Determine the (X, Y) coordinate at the center of the cell enclosing the given text.  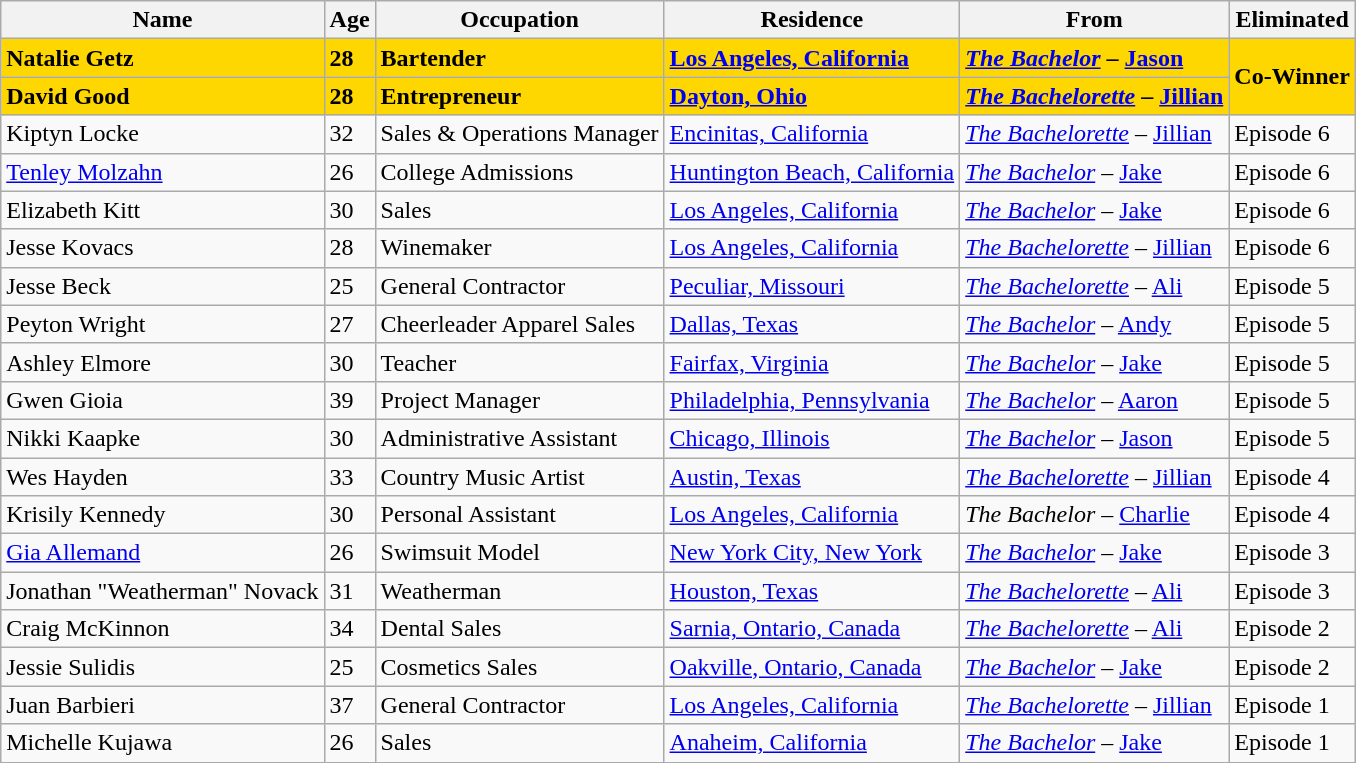
David Good (162, 96)
Gia Allemand (162, 553)
Eliminated (1292, 20)
32 (350, 134)
Jessie Sulidis (162, 667)
Country Music Artist (520, 477)
Project Manager (520, 400)
Houston, Texas (812, 591)
Huntington Beach, California (812, 172)
Kiptyn Locke (162, 134)
Craig McKinnon (162, 629)
31 (350, 591)
Entrepreneur (520, 96)
Co-Winner (1292, 77)
Ashley Elmore (162, 362)
Age (350, 20)
34 (350, 629)
Jesse Beck (162, 286)
Occupation (520, 20)
Residence (812, 20)
Michelle Kujawa (162, 743)
Sarnia, Ontario, Canada (812, 629)
The Bachelor – Andy (1094, 324)
From (1094, 20)
Sales & Operations Manager (520, 134)
Philadelphia, Pennsylvania (812, 400)
Juan Barbieri (162, 705)
Swimsuit Model (520, 553)
Natalie Getz (162, 58)
Name (162, 20)
Peculiar, Missouri (812, 286)
Nikki Kaapke (162, 438)
33 (350, 477)
Weatherman (520, 591)
Dallas, Texas (812, 324)
The Bachelor – Charlie (1094, 515)
Wes Hayden (162, 477)
College Admissions (520, 172)
Encinitas, California (812, 134)
Bartender (520, 58)
Cheerleader Apparel Sales (520, 324)
Jesse Kovacs (162, 248)
Austin, Texas (812, 477)
The Bachelor – Aaron (1094, 400)
Dayton, Ohio (812, 96)
Krisily Kennedy (162, 515)
Cosmetics Sales (520, 667)
Chicago, Illinois (812, 438)
Anaheim, California (812, 743)
Gwen Gioia (162, 400)
Administrative Assistant (520, 438)
27 (350, 324)
Personal Assistant (520, 515)
Oakville, Ontario, Canada (812, 667)
39 (350, 400)
Winemaker (520, 248)
Dental Sales (520, 629)
Peyton Wright (162, 324)
Fairfax, Virginia (812, 362)
Tenley Molzahn (162, 172)
Jonathan "Weatherman" Novack (162, 591)
New York City, New York (812, 553)
Elizabeth Kitt (162, 210)
Teacher (520, 362)
37 (350, 705)
